Find where the given text appears and provide that cell's center as (x, y) coordinate. 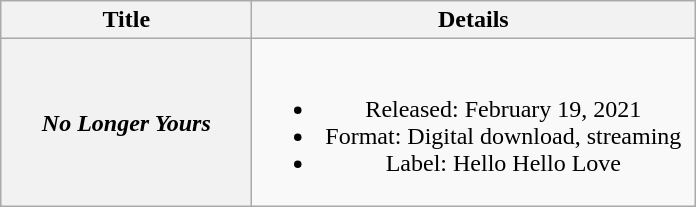
Title (126, 20)
Released: February 19, 2021Format: Digital download, streamingLabel: Hello Hello Love (474, 122)
No Longer Yours (126, 122)
Details (474, 20)
